Locate the cell with the specified text and output its [x, y] center coordinate. 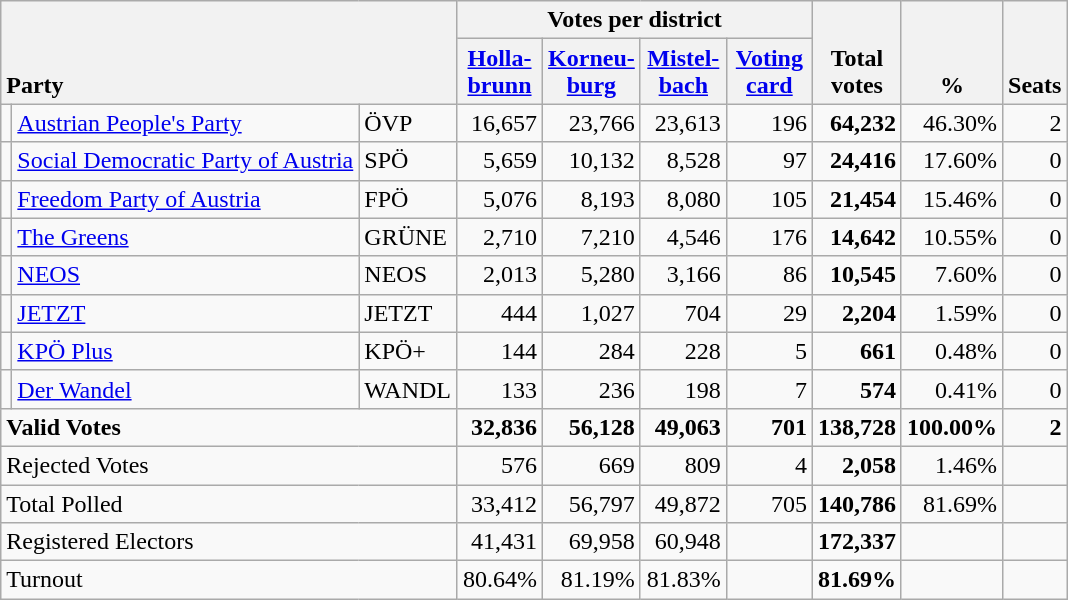
105 [769, 199]
15.46% [952, 199]
Mistel-bach [683, 72]
23,613 [683, 123]
2,204 [856, 313]
81.19% [592, 580]
196 [769, 123]
1.59% [952, 313]
24,416 [856, 161]
29 [769, 313]
17.60% [952, 161]
7,210 [592, 237]
669 [592, 465]
284 [592, 351]
236 [592, 389]
133 [499, 389]
176 [769, 237]
Party [229, 52]
809 [683, 465]
Social Democratic Party of Austria [186, 161]
661 [856, 351]
1,027 [592, 313]
701 [769, 427]
KPÖ+ [408, 351]
5 [769, 351]
97 [769, 161]
80.64% [499, 580]
10,545 [856, 275]
574 [856, 389]
49,063 [683, 427]
FPÖ [408, 199]
7.60% [952, 275]
41,431 [499, 542]
172,337 [856, 542]
Votingcard [769, 72]
100.00% [952, 427]
Holla-brunn [499, 72]
Turnout [229, 580]
69,958 [592, 542]
32,836 [499, 427]
56,128 [592, 427]
Votes per district [634, 20]
% [952, 52]
2,710 [499, 237]
Freedom Party of Austria [186, 199]
0.48% [952, 351]
Valid Votes [229, 427]
KPÖ Plus [186, 351]
The Greens [186, 237]
Total Polled [229, 503]
21,454 [856, 199]
49,872 [683, 503]
Austrian People's Party [186, 123]
60,948 [683, 542]
7 [769, 389]
2,058 [856, 465]
0.41% [952, 389]
Korneu-burg [592, 72]
10.55% [952, 237]
2,013 [499, 275]
4 [769, 465]
WANDL [408, 389]
5,659 [499, 161]
16,657 [499, 123]
1.46% [952, 465]
Registered Electors [229, 542]
444 [499, 313]
GRÜNE [408, 237]
144 [499, 351]
198 [683, 389]
228 [683, 351]
Der Wandel [186, 389]
8,080 [683, 199]
138,728 [856, 427]
5,280 [592, 275]
23,766 [592, 123]
Seats [1035, 52]
4,546 [683, 237]
33,412 [499, 503]
576 [499, 465]
8,193 [592, 199]
46.30% [952, 123]
10,132 [592, 161]
14,642 [856, 237]
SPÖ [408, 161]
Totalvotes [856, 52]
704 [683, 313]
86 [769, 275]
64,232 [856, 123]
705 [769, 503]
81.83% [683, 580]
140,786 [856, 503]
56,797 [592, 503]
8,528 [683, 161]
3,166 [683, 275]
Rejected Votes [229, 465]
ÖVP [408, 123]
5,076 [499, 199]
